Extract the [x, y] coordinate from the center of the cell holding the provided text.  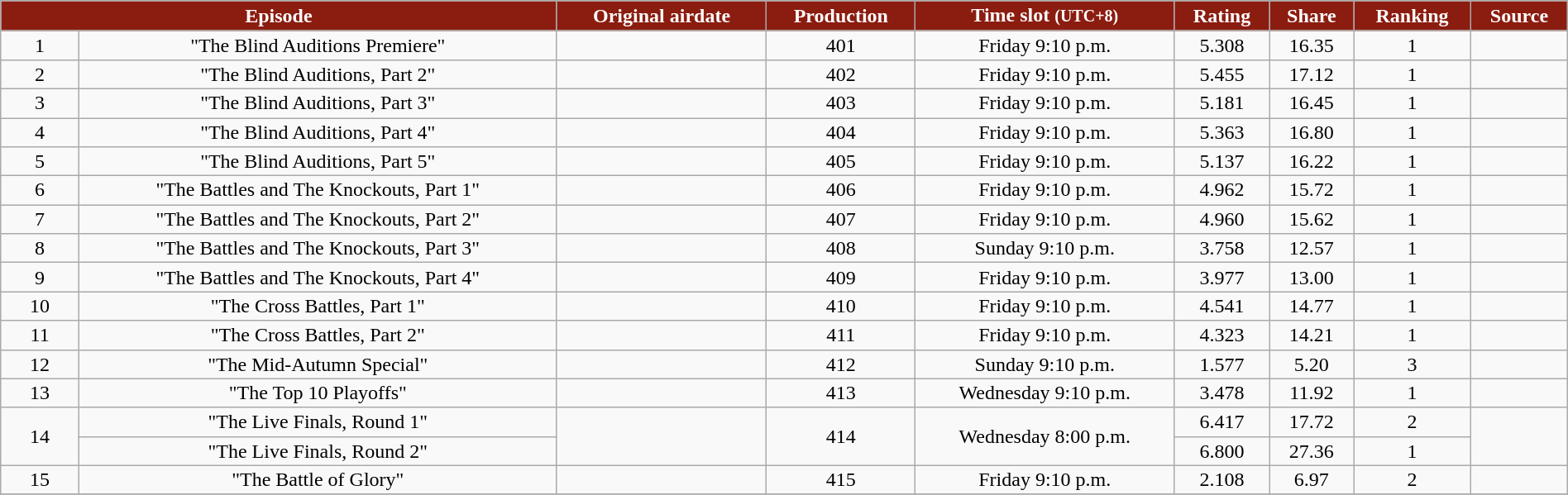
"The Cross Battles, Part 1" [318, 306]
16.35 [1312, 45]
6.800 [1222, 451]
408 [841, 248]
401 [841, 45]
412 [841, 364]
15.72 [1312, 190]
7 [40, 220]
5.308 [1222, 45]
14 [40, 436]
4.960 [1222, 220]
"The Blind Auditions, Part 3" [318, 102]
5.455 [1222, 74]
410 [841, 306]
Time slot (UTC+8) [1045, 17]
411 [841, 336]
Ranking [1412, 17]
4.323 [1222, 336]
Production [841, 17]
13 [40, 393]
5.181 [1222, 102]
Episode [279, 17]
415 [841, 479]
"The Battles and The Knockouts, Part 2" [318, 220]
5 [40, 162]
Wednesday 8:00 p.m. [1045, 436]
"The Blind Auditions, Part 5" [318, 162]
404 [841, 132]
"The Blind Auditions, Part 2" [318, 74]
14.77 [1312, 306]
403 [841, 102]
16.22 [1312, 162]
4 [40, 132]
"The Battles and The Knockouts, Part 3" [318, 248]
15 [40, 479]
13.00 [1312, 278]
406 [841, 190]
9 [40, 278]
"The Live Finals, Round 2" [318, 451]
2.108 [1222, 479]
414 [841, 436]
5.363 [1222, 132]
1.577 [1222, 364]
27.36 [1312, 451]
12.57 [1312, 248]
Share [1312, 17]
405 [841, 162]
407 [841, 220]
6.97 [1312, 479]
6.417 [1222, 421]
17.72 [1312, 421]
402 [841, 74]
409 [841, 278]
413 [841, 393]
11 [40, 336]
17.12 [1312, 74]
16.45 [1312, 102]
3.977 [1222, 278]
"The Blind Auditions, Part 4" [318, 132]
"The Battles and The Knockouts, Part 4" [318, 278]
Rating [1222, 17]
"The Cross Battles, Part 2" [318, 336]
"The Mid-Autumn Special" [318, 364]
8 [40, 248]
Source [1520, 17]
6 [40, 190]
3.758 [1222, 248]
12 [40, 364]
4.962 [1222, 190]
"The Battle of Glory" [318, 479]
3.478 [1222, 393]
Wednesday 9:10 p.m. [1045, 393]
"The Battles and The Knockouts, Part 1" [318, 190]
14.21 [1312, 336]
16.80 [1312, 132]
Original airdate [662, 17]
11.92 [1312, 393]
"The Live Finals, Round 1" [318, 421]
"The Blind Auditions Premiere" [318, 45]
5.20 [1312, 364]
10 [40, 306]
5.137 [1222, 162]
15.62 [1312, 220]
4.541 [1222, 306]
"The Top 10 Playoffs" [318, 393]
